For the text-containing cell, return its midpoint in (x, y) coordinate format. 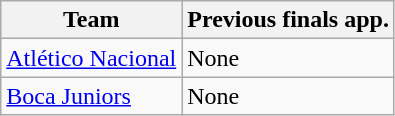
Boca Juniors (92, 96)
Atlético Nacional (92, 58)
Team (92, 20)
Previous finals app. (288, 20)
